Output the (X, Y) coordinate of the center of the cell containing the given text.  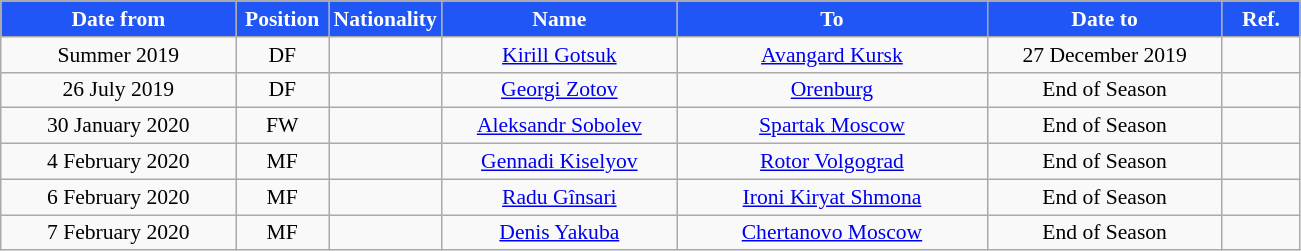
Summer 2019 (118, 55)
26 July 2019 (118, 90)
Georgi Zotov (560, 90)
Gennadi Kiselyov (560, 162)
30 January 2020 (118, 126)
Ref. (1261, 19)
4 February 2020 (118, 162)
Orenburg (832, 90)
Radu Gînsari (560, 197)
Ironi Kiryat Shmona (832, 197)
Date from (118, 19)
Rotor Volgograd (832, 162)
To (832, 19)
Spartak Moscow (832, 126)
7 February 2020 (118, 233)
6 February 2020 (118, 197)
Name (560, 19)
Position (282, 19)
Chertanovo Moscow (832, 233)
Nationality (384, 19)
Aleksandr Sobolev (560, 126)
Denis Yakuba (560, 233)
Kirill Gotsuk (560, 55)
FW (282, 126)
Avangard Kursk (832, 55)
27 December 2019 (1104, 55)
Date to (1104, 19)
